Find where the given text appears and provide that cell's center as (x, y) coordinate. 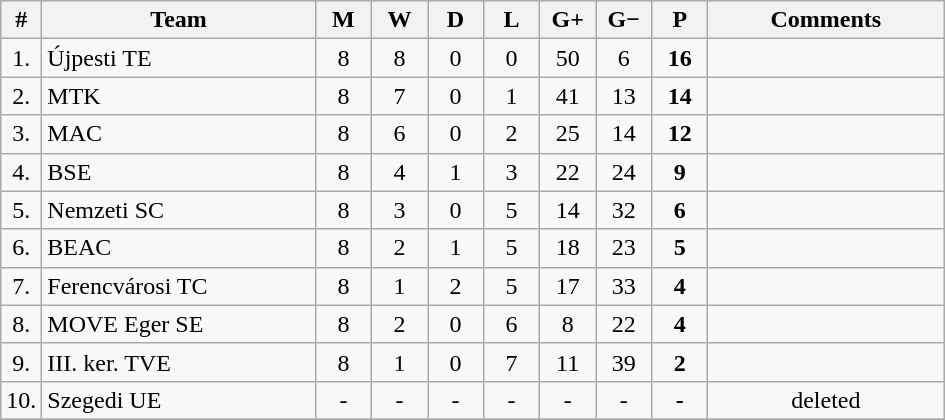
deleted (826, 400)
Nemzeti SC (179, 210)
D (456, 20)
8. (22, 324)
MTK (179, 96)
III. ker. TVE (179, 362)
Comments (826, 20)
5. (22, 210)
24 (624, 172)
9. (22, 362)
41 (568, 96)
9 (680, 172)
2. (22, 96)
13 (624, 96)
Szegedi UE (179, 400)
Ferencvárosi TC (179, 286)
# (22, 20)
32 (624, 210)
12 (680, 134)
18 (568, 248)
7. (22, 286)
MAC (179, 134)
1. (22, 58)
50 (568, 58)
Team (179, 20)
17 (568, 286)
MOVE Eger SE (179, 324)
BSE (179, 172)
W (399, 20)
L (512, 20)
23 (624, 248)
10. (22, 400)
4. (22, 172)
39 (624, 362)
G+ (568, 20)
P (680, 20)
25 (568, 134)
M (343, 20)
BEAC (179, 248)
11 (568, 362)
16 (680, 58)
G− (624, 20)
Újpesti TE (179, 58)
3. (22, 134)
6. (22, 248)
33 (624, 286)
